Capture the cell that displays the provided text and extract its (x, y) central coordinate. 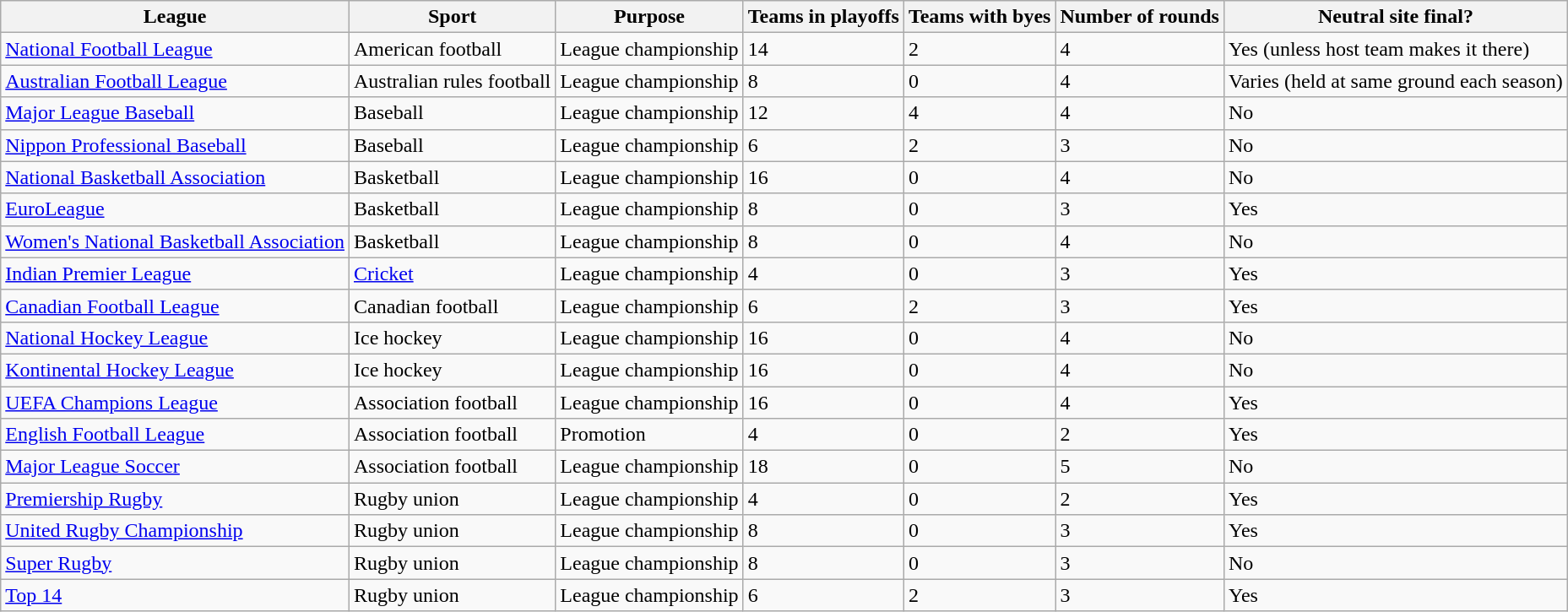
United Rugby Championship (176, 531)
Australian rules football (452, 81)
14 (823, 49)
Women's National Basketball Association (176, 241)
National Basketball Association (176, 177)
English Football League (176, 435)
Purpose (649, 17)
EuroLeague (176, 209)
Nippon Professional Baseball (176, 145)
Super Rugby (176, 563)
Number of rounds (1140, 17)
Australian Football League (176, 81)
Promotion (649, 435)
League (176, 17)
National Football League (176, 49)
UEFA Champions League (176, 403)
12 (823, 113)
Yes (unless host team makes it there) (1395, 49)
5 (1140, 467)
Cricket (452, 274)
Kontinental Hockey League (176, 370)
Sport (452, 17)
18 (823, 467)
Neutral site final? (1395, 17)
American football (452, 49)
Indian Premier League (176, 274)
Varies (held at same ground each season) (1395, 81)
National Hockey League (176, 338)
Teams in playoffs (823, 17)
Canadian football (452, 306)
Premiership Rugby (176, 499)
Teams with byes (979, 17)
Top 14 (176, 595)
Major League Baseball (176, 113)
Canadian Football League (176, 306)
Major League Soccer (176, 467)
